Return the (x, y) coordinate for the center point of the cell that contains the specified text.  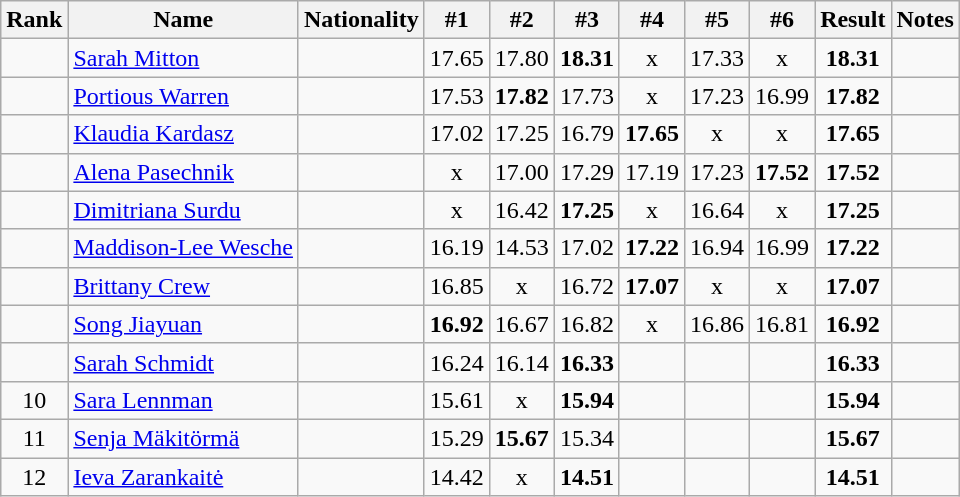
16.81 (782, 324)
15.29 (456, 438)
Ieva Zarankaitė (184, 477)
Brittany Crew (184, 286)
Song Jiayuan (184, 324)
16.14 (522, 362)
Sarah Schmidt (184, 362)
16.94 (716, 248)
17.73 (586, 96)
16.82 (586, 324)
Sara Lennman (184, 400)
Rank (34, 20)
16.86 (716, 324)
#4 (652, 20)
16.72 (586, 286)
16.64 (716, 210)
#6 (782, 20)
17.29 (586, 172)
Alena Pasechnik (184, 172)
14.42 (456, 477)
Sarah Mitton (184, 58)
16.79 (586, 134)
16.67 (522, 324)
16.24 (456, 362)
16.19 (456, 248)
12 (34, 477)
Result (853, 20)
16.85 (456, 286)
Name (184, 20)
15.34 (586, 438)
14.53 (522, 248)
Klaudia Kardasz (184, 134)
Notes (925, 20)
17.53 (456, 96)
15.61 (456, 400)
17.19 (652, 172)
#1 (456, 20)
Dimitriana Surdu (184, 210)
Portious Warren (184, 96)
17.00 (522, 172)
10 (34, 400)
17.80 (522, 58)
11 (34, 438)
Nationality (361, 20)
#5 (716, 20)
Maddison-Lee Wesche (184, 248)
#2 (522, 20)
16.42 (522, 210)
17.33 (716, 58)
Senja Mäkitörmä (184, 438)
#3 (586, 20)
